Capture the cell that displays the provided text and extract its (X, Y) central coordinate. 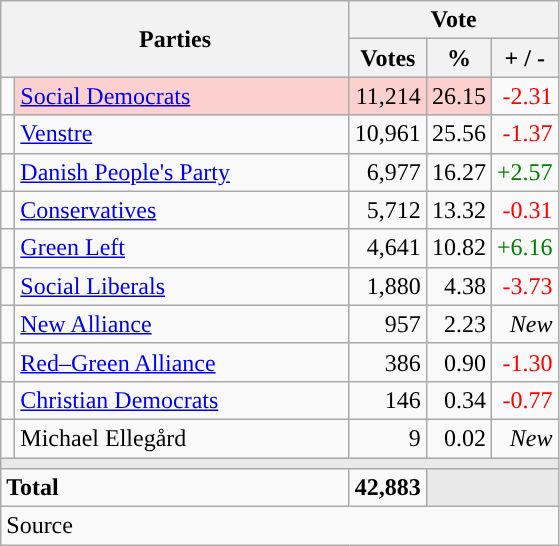
+ / - (524, 58)
11,214 (388, 96)
4.38 (458, 286)
Red–Green Alliance (182, 362)
Michael Ellegård (182, 438)
-0.31 (524, 210)
Venstre (182, 134)
% (458, 58)
Christian Democrats (182, 400)
0.90 (458, 362)
5,712 (388, 210)
0.34 (458, 400)
Vote (454, 20)
Social Liberals (182, 286)
Danish People's Party (182, 172)
386 (388, 362)
42,883 (388, 488)
13.32 (458, 210)
Social Democrats (182, 96)
+2.57 (524, 172)
Total (176, 488)
6,977 (388, 172)
25.56 (458, 134)
-0.77 (524, 400)
26.15 (458, 96)
Green Left (182, 248)
Source (280, 526)
-1.37 (524, 134)
10.82 (458, 248)
1,880 (388, 286)
2.23 (458, 324)
146 (388, 400)
Parties (176, 39)
Conservatives (182, 210)
10,961 (388, 134)
4,641 (388, 248)
0.02 (458, 438)
New Alliance (182, 324)
-1.30 (524, 362)
-2.31 (524, 96)
957 (388, 324)
16.27 (458, 172)
9 (388, 438)
+6.16 (524, 248)
-3.73 (524, 286)
Votes (388, 58)
